Extract the (x, y) coordinate from the center of the cell holding the provided text.  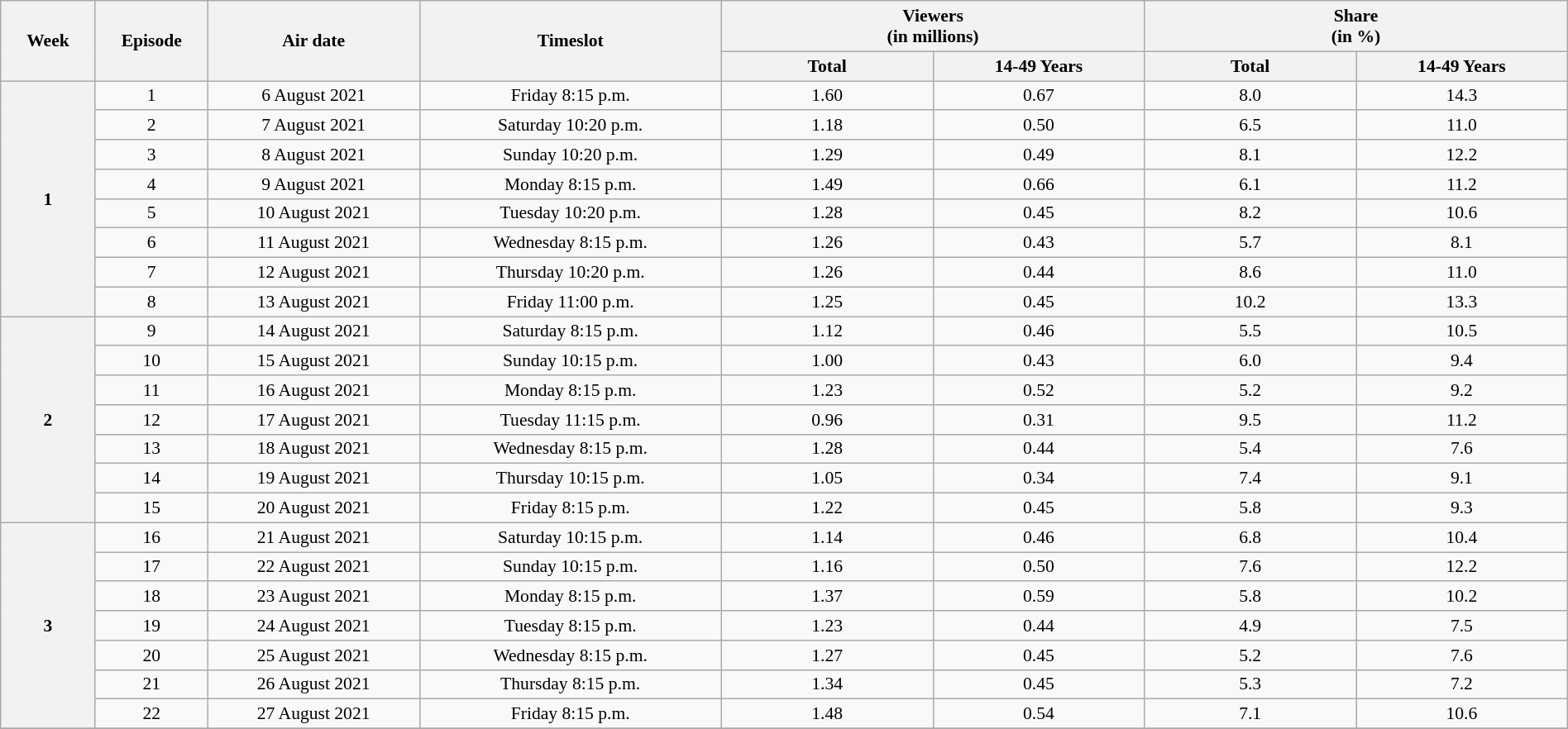
18 (151, 597)
19 August 2021 (313, 479)
5.5 (1250, 331)
9 August 2021 (313, 184)
5 (151, 213)
7.4 (1250, 479)
17 (151, 567)
Sunday 10:20 p.m. (571, 155)
7 August 2021 (313, 126)
4.9 (1250, 626)
1.25 (827, 302)
1.48 (827, 714)
0.96 (827, 420)
14 (151, 479)
7.5 (1462, 626)
20 (151, 655)
0.34 (1039, 479)
25 August 2021 (313, 655)
1.60 (827, 96)
0.59 (1039, 597)
17 August 2021 (313, 420)
13 August 2021 (313, 302)
0.67 (1039, 96)
12 (151, 420)
Week (48, 41)
Thursday 10:20 p.m. (571, 273)
6.8 (1250, 537)
9.1 (1462, 479)
7.2 (1462, 684)
Friday 11:00 p.m. (571, 302)
6 (151, 243)
1.00 (827, 361)
18 August 2021 (313, 449)
9.5 (1250, 420)
6.1 (1250, 184)
6.5 (1250, 126)
Share(in %) (1356, 26)
9.4 (1462, 361)
20 August 2021 (313, 508)
19 (151, 626)
Tuesday 11:15 p.m. (571, 420)
0.66 (1039, 184)
Air date (313, 41)
9.3 (1462, 508)
10.4 (1462, 537)
15 (151, 508)
11 August 2021 (313, 243)
12 August 2021 (313, 273)
16 August 2021 (313, 390)
5.7 (1250, 243)
23 August 2021 (313, 597)
1.05 (827, 479)
Saturday 10:20 p.m. (571, 126)
15 August 2021 (313, 361)
8.2 (1250, 213)
9.2 (1462, 390)
8 August 2021 (313, 155)
Thursday 10:15 p.m. (571, 479)
8.6 (1250, 273)
11 (151, 390)
0.52 (1039, 390)
9 (151, 331)
Timeslot (571, 41)
1.34 (827, 684)
1.27 (827, 655)
1.29 (827, 155)
1.37 (827, 597)
0.49 (1039, 155)
6.0 (1250, 361)
16 (151, 537)
1.18 (827, 126)
Episode (151, 41)
10 (151, 361)
8.0 (1250, 96)
1.49 (827, 184)
6 August 2021 (313, 96)
8 (151, 302)
0.54 (1039, 714)
1.16 (827, 567)
0.31 (1039, 420)
10 August 2021 (313, 213)
1.12 (827, 331)
5.3 (1250, 684)
Saturday 10:15 p.m. (571, 537)
13.3 (1462, 302)
24 August 2021 (313, 626)
1.22 (827, 508)
Tuesday 10:20 p.m. (571, 213)
27 August 2021 (313, 714)
13 (151, 449)
5.4 (1250, 449)
22 August 2021 (313, 567)
26 August 2021 (313, 684)
4 (151, 184)
Saturday 8:15 p.m. (571, 331)
Thursday 8:15 p.m. (571, 684)
1.14 (827, 537)
21 (151, 684)
7 (151, 273)
14 August 2021 (313, 331)
Tuesday 8:15 p.m. (571, 626)
22 (151, 714)
14.3 (1462, 96)
10.5 (1462, 331)
21 August 2021 (313, 537)
7.1 (1250, 714)
Viewers(in millions) (933, 26)
